Pinpoint the cell where the given text exists, returning its [x, y] midpoint coordinate. 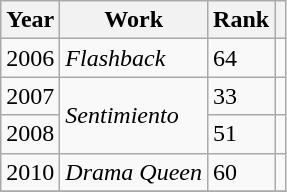
Work [134, 20]
Rank [242, 20]
2006 [30, 58]
2007 [30, 96]
Flashback [134, 58]
Sentimiento [134, 115]
2008 [30, 134]
51 [242, 134]
2010 [30, 172]
60 [242, 172]
33 [242, 96]
Drama Queen [134, 172]
Year [30, 20]
64 [242, 58]
